Search for the cell housing the specified text and yield its (x, y) center coordinate. 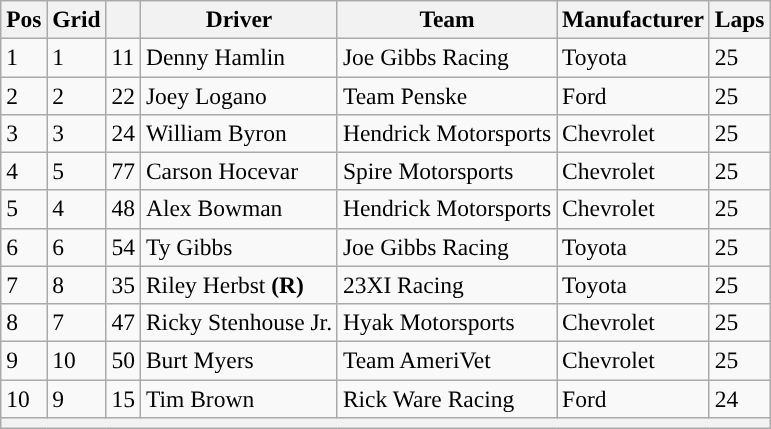
23XI Racing (446, 285)
Ty Gibbs (238, 247)
Spire Motorsports (446, 171)
50 (123, 360)
22 (123, 95)
Rick Ware Racing (446, 398)
15 (123, 398)
Hyak Motorsports (446, 322)
Team Penske (446, 95)
Grid (76, 19)
Tim Brown (238, 398)
Ricky Stenhouse Jr. (238, 322)
Manufacturer (634, 19)
Pos (24, 19)
Alex Bowman (238, 209)
48 (123, 209)
54 (123, 247)
11 (123, 57)
Driver (238, 19)
47 (123, 322)
Laps (740, 19)
Denny Hamlin (238, 57)
Joey Logano (238, 95)
77 (123, 171)
35 (123, 285)
Team (446, 19)
Team AmeriVet (446, 360)
Carson Hocevar (238, 171)
Burt Myers (238, 360)
Riley Herbst (R) (238, 285)
William Byron (238, 133)
